For the text-containing cell, return its midpoint in (x, y) coordinate format. 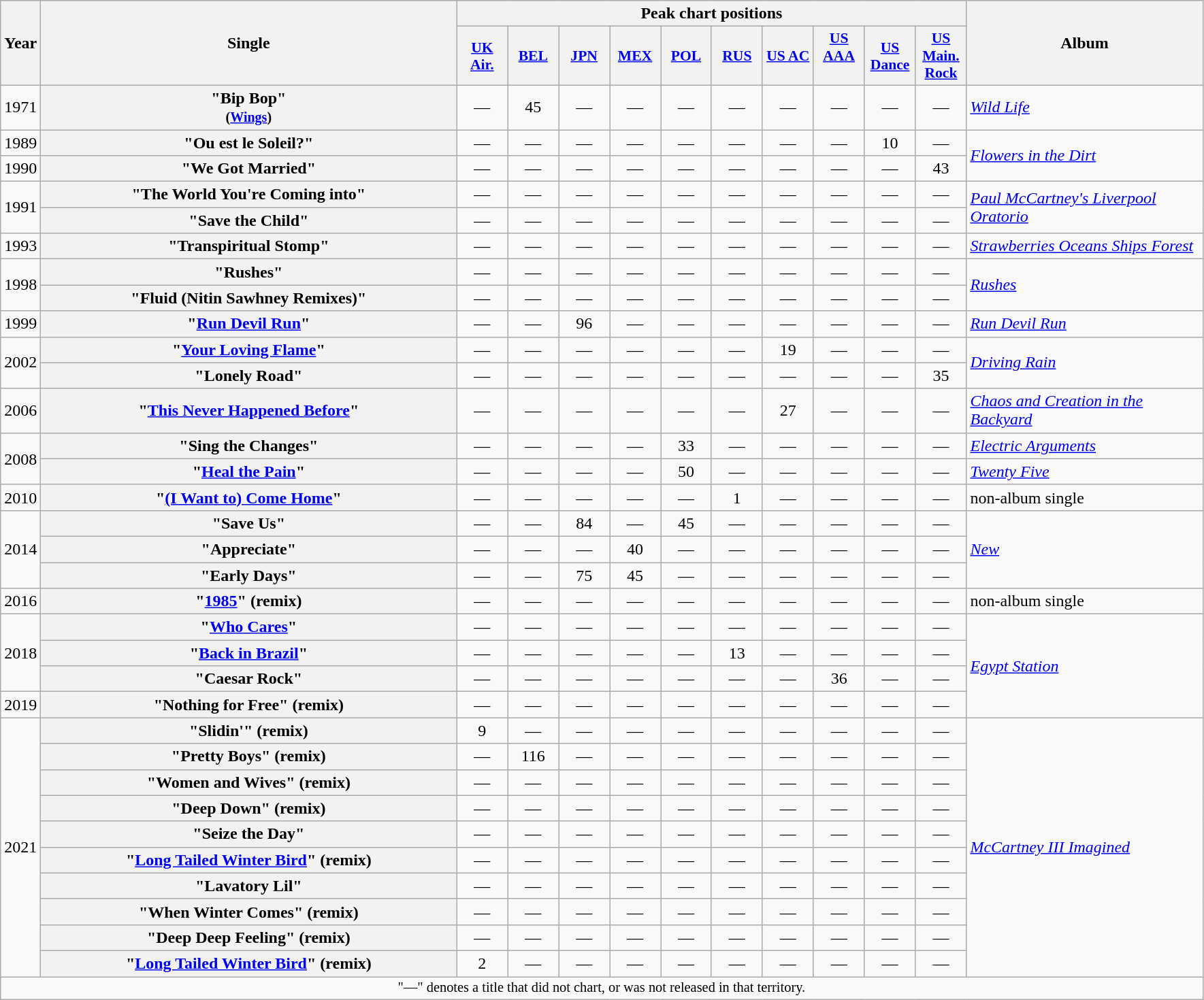
1989 (20, 142)
"Rushes" (249, 272)
2016 (20, 601)
"Your Loving Flame" (249, 350)
BEL (534, 56)
Peak chart positions (712, 14)
1998 (20, 285)
"Save the Child" (249, 220)
2008 (20, 459)
116 (534, 756)
Chaos and Creation in the Backyard (1085, 411)
Twenty Five (1085, 471)
"Pretty Boys" (remix) (249, 756)
"—" denotes a title that did not chart, or was not released in that territory. (602, 988)
2014 (20, 549)
27 (788, 411)
50 (686, 471)
POL (686, 56)
Wild Life (1085, 107)
Electric Arguments (1085, 446)
"Caesar Rock" (249, 679)
84 (584, 523)
JPN (584, 56)
13 (736, 653)
75 (584, 575)
"Save Us" (249, 523)
"Deep Deep Feeling" (remix) (249, 937)
"Run Devil Run" (249, 324)
US Dance (890, 56)
43 (941, 169)
2006 (20, 411)
New (1085, 549)
2018 (20, 653)
US AAA (839, 56)
"Transpiritual Stomp" (249, 246)
"Ou est le Soleil?" (249, 142)
40 (636, 549)
"Early Days" (249, 575)
1993 (20, 246)
"1985" (remix) (249, 601)
2019 (20, 705)
RUS (736, 56)
"Heal the Pain" (249, 471)
Flowers in the Dirt (1085, 155)
Run Devil Run (1085, 324)
9 (482, 731)
2002 (20, 363)
"Bip Bop"(Wings) (249, 107)
Egypt Station (1085, 666)
Driving Rain (1085, 363)
McCartney III Imagined (1085, 848)
96 (584, 324)
Album (1085, 44)
1971 (20, 107)
"Lavatory Lil" (249, 886)
1999 (20, 324)
"Appreciate" (249, 549)
36 (839, 679)
"Lonely Road" (249, 376)
"(I Want to) Come Home" (249, 497)
10 (890, 142)
"This Never Happened Before" (249, 411)
"Back in Brazil" (249, 653)
2 (482, 963)
"Slidin'" (remix) (249, 731)
"When Winter Comes" (remix) (249, 912)
"Deep Down" (remix) (249, 808)
Paul McCartney's Liverpool Oratorio (1085, 207)
35 (941, 376)
Single (249, 44)
"Who Cares" (249, 627)
UK Air. (482, 56)
19 (788, 350)
1991 (20, 207)
Rushes (1085, 285)
Strawberries Oceans Ships Forest (1085, 246)
"Women and Wives" (remix) (249, 782)
1 (736, 497)
33 (686, 446)
US AC (788, 56)
"Nothing for Free" (remix) (249, 705)
MEX (636, 56)
"Fluid (Nitin Sawhney Remixes)" (249, 298)
"Seize the Day" (249, 834)
1990 (20, 169)
"We Got Married" (249, 169)
"Sing the Changes" (249, 446)
Year (20, 44)
2010 (20, 497)
USMain.Rock (941, 56)
2021 (20, 848)
"The World You're Coming into" (249, 195)
